Return the (x, y) coordinate for the center point of the cell that contains the specified text.  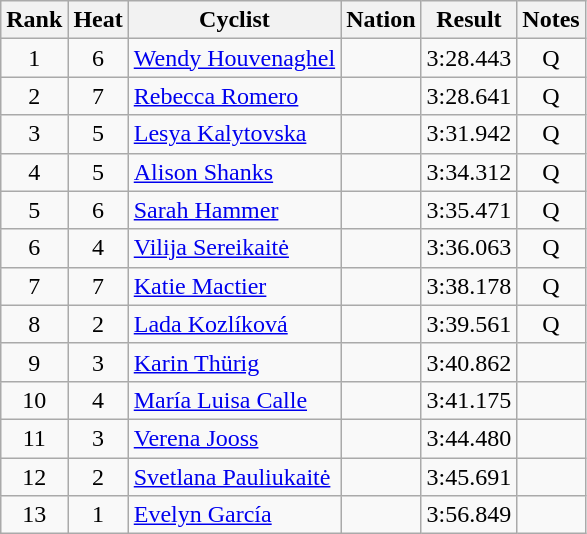
Rank (34, 20)
Evelyn García (234, 515)
10 (34, 400)
Rebecca Romero (234, 96)
María Luisa Calle (234, 400)
3:36.063 (469, 248)
13 (34, 515)
Nation (381, 20)
Karin Thürig (234, 362)
3:40.862 (469, 362)
Svetlana Pauliukaitė (234, 477)
3:38.178 (469, 286)
Katie Mactier (234, 286)
Heat (98, 20)
3:45.691 (469, 477)
8 (34, 324)
3:56.849 (469, 515)
3:31.942 (469, 134)
12 (34, 477)
Result (469, 20)
3:41.175 (469, 400)
3:44.480 (469, 438)
3:35.471 (469, 210)
Notes (551, 20)
Verena Jooss (234, 438)
Wendy Houvenaghel (234, 58)
3:39.561 (469, 324)
3:34.312 (469, 172)
Vilija Sereikaitė (234, 248)
3:28.641 (469, 96)
11 (34, 438)
Lada Kozlíková (234, 324)
Alison Shanks (234, 172)
Lesya Kalytovska (234, 134)
Sarah Hammer (234, 210)
3:28.443 (469, 58)
9 (34, 362)
Cyclist (234, 20)
